Capture the cell that displays the provided text and extract its (x, y) central coordinate. 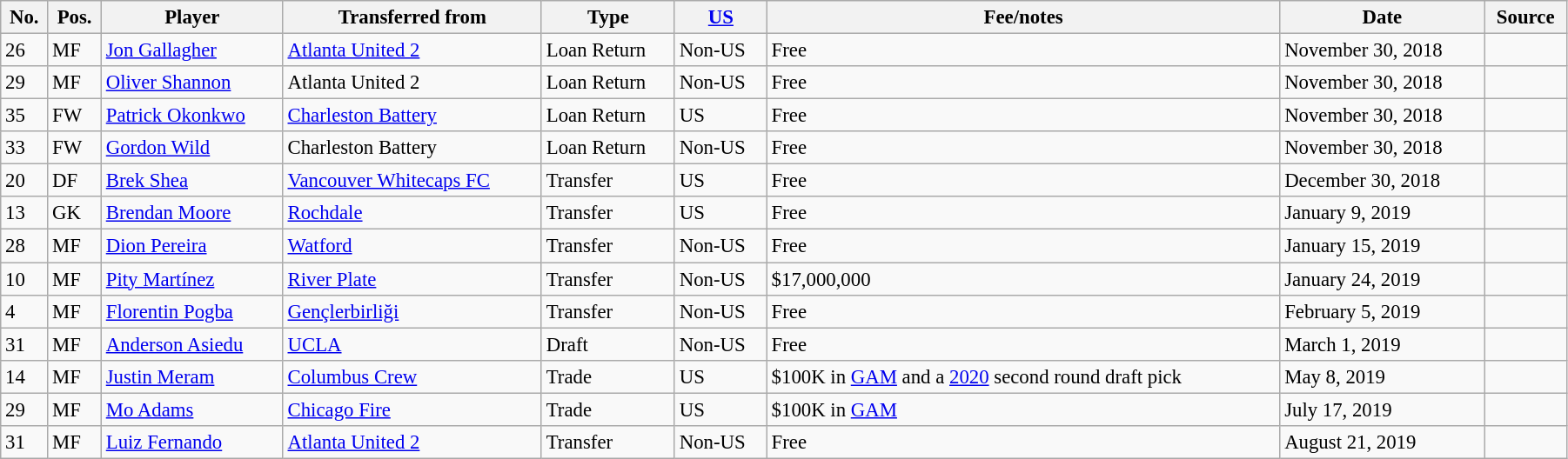
35 (24, 116)
Draft (607, 344)
UCLA (412, 344)
28 (24, 246)
Rochdale (412, 213)
January 24, 2019 (1382, 279)
26 (24, 50)
DF (75, 181)
Florentin Pogba (191, 311)
Date (1382, 17)
Oliver Shannon (191, 83)
January 15, 2019 (1382, 246)
Source (1526, 17)
July 17, 2019 (1382, 409)
$100K in GAM and a 2020 second round draft pick (1023, 376)
Chicago Fire (412, 409)
Transferred from (412, 17)
Columbus Crew (412, 376)
August 21, 2019 (1382, 442)
Vancouver Whitecaps FC (412, 181)
Watford (412, 246)
May 8, 2019 (1382, 376)
Pity Martínez (191, 279)
Fee/notes (1023, 17)
Type (607, 17)
Brek Shea (191, 181)
4 (24, 311)
Justin Meram (191, 376)
33 (24, 148)
March 1, 2019 (1382, 344)
Anderson Asiedu (191, 344)
January 9, 2019 (1382, 213)
13 (24, 213)
Gordon Wild (191, 148)
Patrick Okonkwo (191, 116)
Pos. (75, 17)
Dion Pereira (191, 246)
Mo Adams (191, 409)
December 30, 2018 (1382, 181)
GK (75, 213)
Gençlerbirliği (412, 311)
February 5, 2019 (1382, 311)
Luiz Fernando (191, 442)
Brendan Moore (191, 213)
14 (24, 376)
20 (24, 181)
River Plate (412, 279)
Jon Gallagher (191, 50)
Player (191, 17)
No. (24, 17)
$17,000,000 (1023, 279)
$100K in GAM (1023, 409)
10 (24, 279)
